Detect which cell encompasses the target text, then output its [x, y] center coordinate. 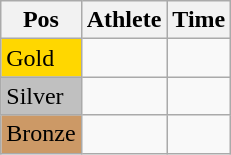
Pos [41, 20]
Silver [41, 96]
Time [199, 20]
Gold [41, 58]
Bronze [41, 134]
Athlete [124, 20]
